For the text-containing cell, return its midpoint in (x, y) coordinate format. 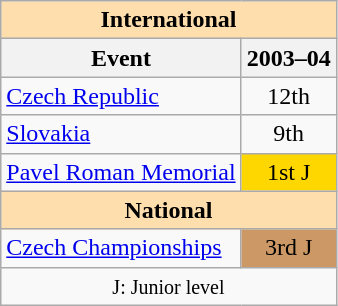
Czech Republic (121, 96)
Event (121, 58)
1st J (288, 172)
National (168, 210)
3rd J (288, 248)
Pavel Roman Memorial (121, 172)
12th (288, 96)
Czech Championships (121, 248)
Slovakia (121, 134)
9th (288, 134)
International (168, 20)
2003–04 (288, 58)
J: Junior level (168, 286)
